Return the [X, Y] coordinate for the center point of the cell that contains the specified text.  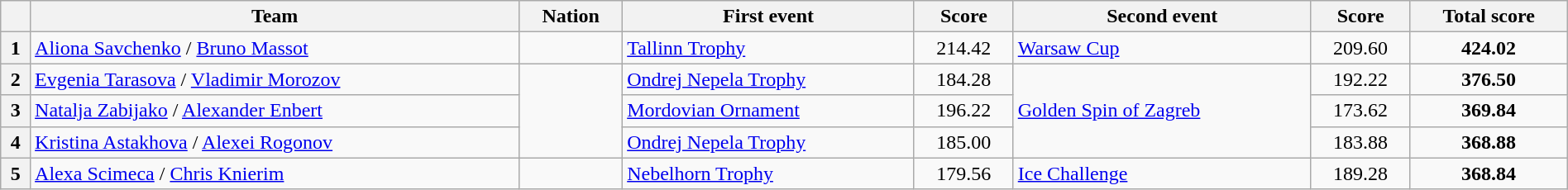
368.84 [1489, 173]
4 [16, 142]
Evgenia Tarasova / Vladimir Morozov [275, 79]
196.22 [963, 111]
209.60 [1360, 48]
179.56 [963, 173]
Natalja Zabijako / Alexander Enbert [275, 111]
1 [16, 48]
5 [16, 173]
Nation [571, 17]
Ice Challenge [1162, 173]
Second event [1162, 17]
Total score [1489, 17]
368.88 [1489, 142]
424.02 [1489, 48]
Tallinn Trophy [769, 48]
214.42 [963, 48]
369.84 [1489, 111]
376.50 [1489, 79]
2 [16, 79]
3 [16, 111]
Warsaw Cup [1162, 48]
183.88 [1360, 142]
Alexa Scimeca / Chris Knierim [275, 173]
184.28 [963, 79]
189.28 [1360, 173]
Kristina Astakhova / Alexei Rogonov [275, 142]
185.00 [963, 142]
192.22 [1360, 79]
Golden Spin of Zagreb [1162, 111]
First event [769, 17]
Mordovian Ornament [769, 111]
Nebelhorn Trophy [769, 173]
Team [275, 17]
173.62 [1360, 111]
Aliona Savchenko / Bruno Massot [275, 48]
